Locate the cell with the specified text and output its [x, y] center coordinate. 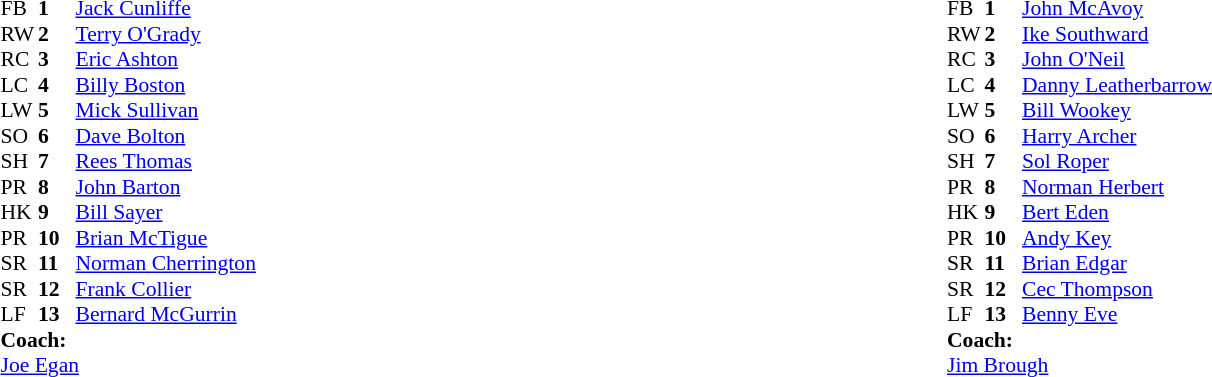
Rees Thomas [166, 161]
Bill Wookey [1117, 111]
Bert Eden [1117, 213]
Brian Edgar [1117, 263]
Mick Sullivan [166, 111]
Terry O'Grady [166, 34]
Norman Herbert [1117, 187]
Billy Boston [166, 85]
Bernard McGurrin [166, 315]
Dave Bolton [166, 136]
Frank Collier [166, 289]
Norman Cherrington [166, 263]
Sol Roper [1117, 161]
Eric Ashton [166, 59]
Ike Southward [1117, 34]
Andy Key [1117, 238]
Harry Archer [1117, 136]
John O'Neil [1117, 59]
Benny Eve [1117, 315]
Cec Thompson [1117, 289]
Danny Leatherbarrow [1117, 85]
Brian McTigue [166, 238]
John Barton [166, 187]
Bill Sayer [166, 213]
